Extract the (X, Y) coordinate from the center of the cell holding the provided text.  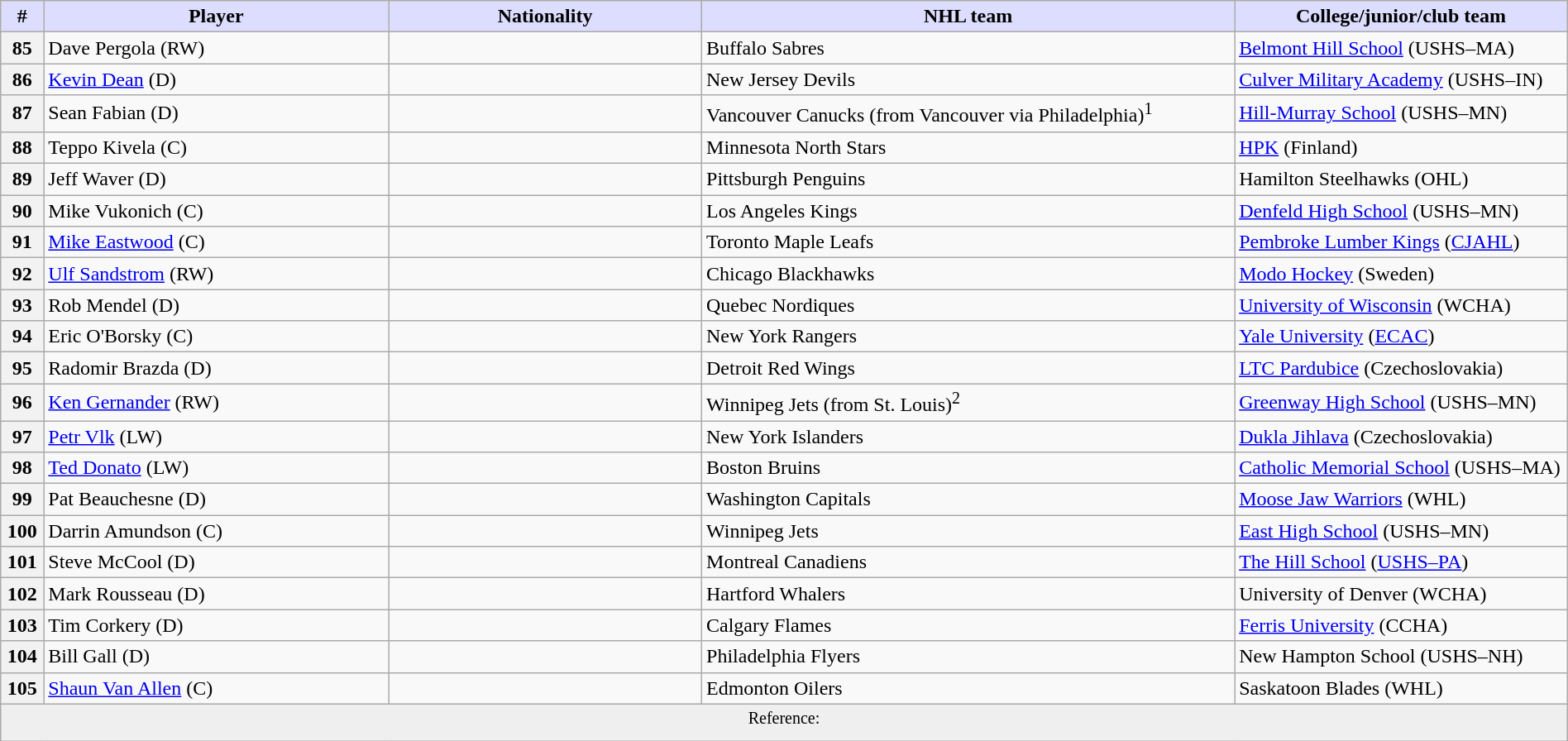
Hamilton Steelhawks (OHL) (1401, 179)
100 (22, 531)
Winnipeg Jets (from St. Louis)2 (968, 402)
Ken Gernander (RW) (217, 402)
LTC Pardubice (Czechoslovakia) (1401, 368)
99 (22, 500)
Mike Eastwood (C) (217, 242)
Moose Jaw Warriors (WHL) (1401, 500)
Pittsburgh Penguins (968, 179)
Pembroke Lumber Kings (CJAHL) (1401, 242)
Calgary Flames (968, 625)
89 (22, 179)
Sean Fabian (D) (217, 114)
University of Denver (WCHA) (1401, 594)
Detroit Red Wings (968, 368)
College/junior/club team (1401, 17)
Steve McCool (D) (217, 562)
Tim Corkery (D) (217, 625)
Philadelphia Flyers (968, 657)
Dukla Jihlava (Czechoslovakia) (1401, 437)
Belmont Hill School (USHS–MA) (1401, 48)
Mike Vukonich (C) (217, 211)
88 (22, 147)
87 (22, 114)
Edmonton Oilers (968, 688)
Catholic Memorial School (USHS–MA) (1401, 468)
Boston Bruins (968, 468)
NHL team (968, 17)
94 (22, 337)
Minnesota North Stars (968, 147)
Radomir Brazda (D) (217, 368)
86 (22, 79)
New Jersey Devils (968, 79)
Pat Beauchesne (D) (217, 500)
Player (217, 17)
Los Angeles Kings (968, 211)
90 (22, 211)
Denfeld High School (USHS–MN) (1401, 211)
101 (22, 562)
Teppo Kivela (C) (217, 147)
Hill-Murray School (USHS–MN) (1401, 114)
Ulf Sandstrom (RW) (217, 274)
103 (22, 625)
92 (22, 274)
Dave Pergola (RW) (217, 48)
Jeff Waver (D) (217, 179)
Reference: (784, 723)
Darrin Amundson (C) (217, 531)
Eric O'Borsky (C) (217, 337)
New Hampton School (USHS–NH) (1401, 657)
Nationality (546, 17)
93 (22, 305)
Petr Vlk (LW) (217, 437)
Chicago Blackhawks (968, 274)
Vancouver Canucks (from Vancouver via Philadelphia)1 (968, 114)
Greenway High School (USHS–MN) (1401, 402)
Shaun Van Allen (C) (217, 688)
University of Wisconsin (WCHA) (1401, 305)
New York Islanders (968, 437)
New York Rangers (968, 337)
95 (22, 368)
Kevin Dean (D) (217, 79)
Mark Rousseau (D) (217, 594)
91 (22, 242)
96 (22, 402)
Toronto Maple Leafs (968, 242)
85 (22, 48)
Culver Military Academy (USHS–IN) (1401, 79)
98 (22, 468)
102 (22, 594)
The Hill School (USHS–PA) (1401, 562)
Yale University (ECAC) (1401, 337)
Washington Capitals (968, 500)
Rob Mendel (D) (217, 305)
Hartford Whalers (968, 594)
Montreal Canadiens (968, 562)
Modo Hockey (Sweden) (1401, 274)
Winnipeg Jets (968, 531)
East High School (USHS–MN) (1401, 531)
Ted Donato (LW) (217, 468)
HPK (Finland) (1401, 147)
# (22, 17)
Saskatoon Blades (WHL) (1401, 688)
Buffalo Sabres (968, 48)
97 (22, 437)
Bill Gall (D) (217, 657)
104 (22, 657)
Ferris University (CCHA) (1401, 625)
105 (22, 688)
Quebec Nordiques (968, 305)
